Output the [X, Y] coordinate of the center of the cell containing the given text.  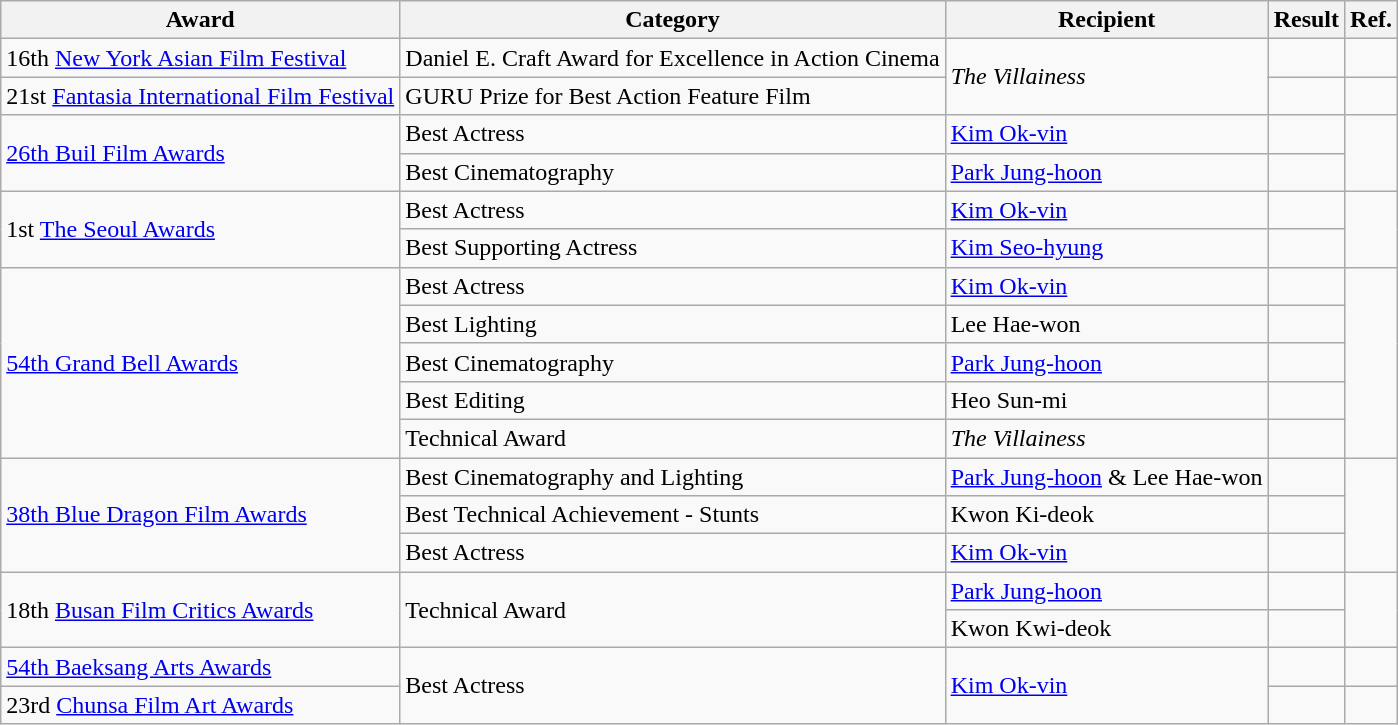
Heo Sun-mi [1106, 400]
16th New York Asian Film Festival [200, 58]
Kwon Kwi-deok [1106, 629]
Lee Hae-won [1106, 324]
23rd Chunsa Film Art Awards [200, 705]
26th Buil Film Awards [200, 153]
Kim Seo-hyung [1106, 248]
Best Technical Achievement - Stunts [672, 515]
38th Blue Dragon Film Awards [200, 515]
Park Jung-hoon & Lee Hae-won [1106, 477]
Daniel E. Craft Award for Excellence in Action Cinema [672, 58]
1st The Seoul Awards [200, 229]
GURU Prize for Best Action Feature Film [672, 96]
54th Baeksang Arts Awards [200, 667]
Best Supporting Actress [672, 248]
Kwon Ki-deok [1106, 515]
Result [1306, 20]
Award [200, 20]
18th Busan Film Critics Awards [200, 610]
21st Fantasia International Film Festival [200, 96]
Best Lighting [672, 324]
Ref. [1372, 20]
54th Grand Bell Awards [200, 362]
Category [672, 20]
Recipient [1106, 20]
Best Editing [672, 400]
Best Cinematography and Lighting [672, 477]
